Detect which cell encompasses the target text, then output its (X, Y) center coordinate. 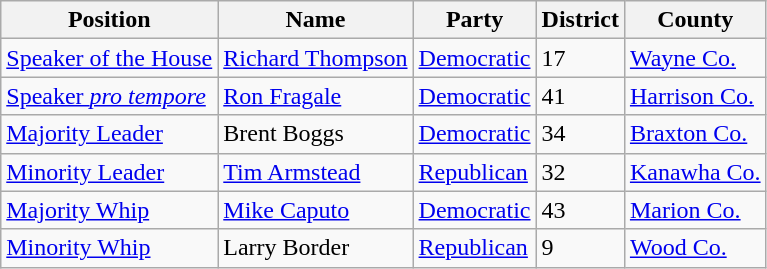
Speaker pro tempore (110, 96)
Wayne Co. (695, 58)
Majority Leader (110, 134)
Kanawha Co. (695, 172)
Party (474, 20)
34 (580, 134)
Tim Armstead (316, 172)
Position (110, 20)
9 (580, 248)
17 (580, 58)
Brent Boggs (316, 134)
Name (316, 20)
Minority Whip (110, 248)
Minority Leader (110, 172)
Marion Co. (695, 210)
Braxton Co. (695, 134)
41 (580, 96)
Majority Whip (110, 210)
Speaker of the House (110, 58)
Ron Fragale (316, 96)
Larry Border (316, 248)
District (580, 20)
Wood Co. (695, 248)
32 (580, 172)
Mike Caputo (316, 210)
Richard Thompson (316, 58)
Harrison Co. (695, 96)
43 (580, 210)
County (695, 20)
